From the cell containing the given text, extract its center point as [x, y] coordinate. 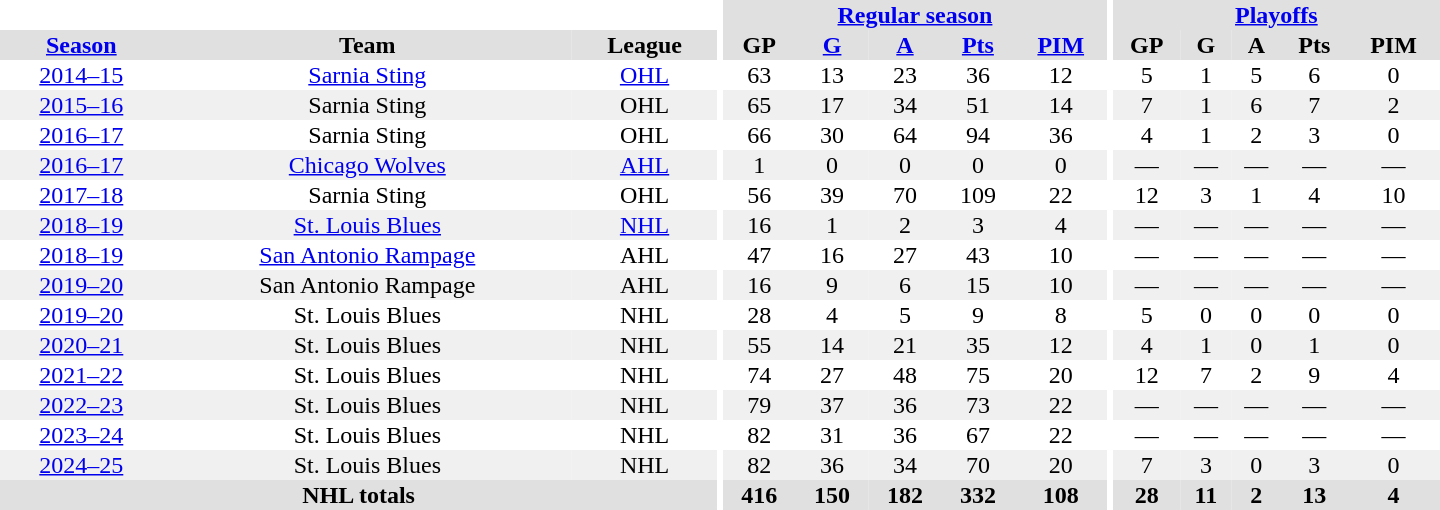
35 [978, 345]
150 [832, 495]
55 [760, 345]
108 [1060, 495]
NHL totals [358, 495]
66 [760, 135]
79 [760, 405]
Team [368, 45]
67 [978, 435]
30 [832, 135]
League [644, 45]
2017–18 [82, 195]
2022–23 [82, 405]
73 [978, 405]
51 [978, 105]
2021–22 [82, 375]
2020–21 [82, 345]
21 [906, 345]
Season [82, 45]
182 [906, 495]
65 [760, 105]
11 [1206, 495]
37 [832, 405]
63 [760, 75]
17 [832, 105]
2024–25 [82, 465]
Playoffs [1276, 15]
74 [760, 375]
75 [978, 375]
47 [760, 255]
416 [760, 495]
332 [978, 495]
39 [832, 195]
94 [978, 135]
31 [832, 435]
2015–16 [82, 105]
43 [978, 255]
Regular season [915, 15]
15 [978, 285]
Chicago Wolves [368, 165]
48 [906, 375]
56 [760, 195]
64 [906, 135]
23 [906, 75]
8 [1060, 315]
2023–24 [82, 435]
2014–15 [82, 75]
109 [978, 195]
